Locate the cell with the specified text and output its [x, y] center coordinate. 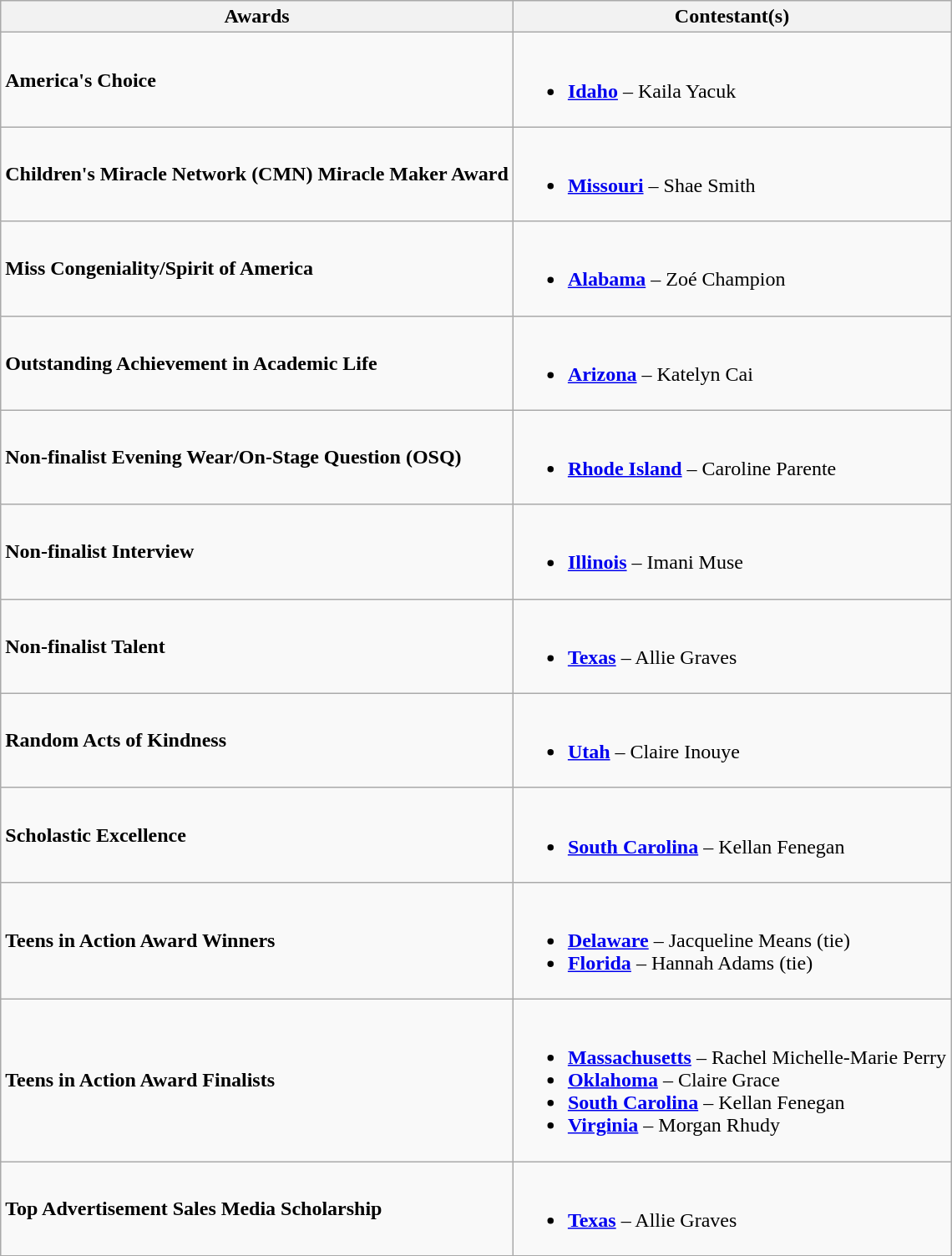
Delaware – Jacqueline Means (tie) Florida – Hannah Adams (tie) [732, 940]
Children's Miracle Network (CMN) Miracle Maker Award [257, 174]
Teens in Action Award Winners [257, 940]
Awards [257, 17]
South Carolina – Kellan Fenegan [732, 835]
Contestant(s) [732, 17]
Top Advertisement Sales Media Scholarship [257, 1208]
Non-finalist Talent [257, 646]
Random Acts of Kindness [257, 740]
Scholastic Excellence [257, 835]
Outstanding Achievement in Academic Life [257, 362]
Illinois – Imani Muse [732, 551]
Teens in Action Award Finalists [257, 1080]
Arizona – Katelyn Cai [732, 362]
Non-finalist Evening Wear/On-Stage Question (OSQ) [257, 458]
Miss Congeniality/Spirit of America [257, 269]
Idaho – Kaila Yacuk [732, 80]
Alabama – Zoé Champion [732, 269]
Non-finalist Interview [257, 551]
Missouri – Shae Smith [732, 174]
Rhode Island – Caroline Parente [732, 458]
Massachusetts – Rachel Michelle-Marie Perry Oklahoma – Claire Grace South Carolina – Kellan Fenegan Virginia – Morgan Rhudy [732, 1080]
America's Choice [257, 80]
Utah – Claire Inouye [732, 740]
